Provide the (X, Y) coordinate of the cell's center where the given text is located.  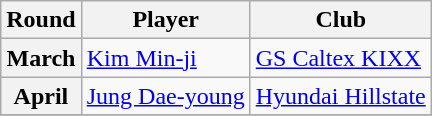
Player (166, 20)
Kim Min-ji (166, 58)
March (41, 58)
GS Caltex KIXX (340, 58)
April (41, 96)
Round (41, 20)
Hyundai Hillstate (340, 96)
Jung Dae-young (166, 96)
Club (340, 20)
